Extract the (x, y) coordinate from the center of the cell holding the provided text.  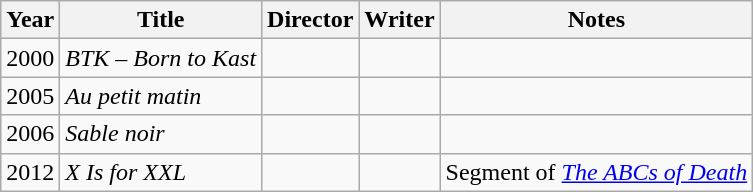
Director (310, 20)
BTK – Born to Kast (161, 58)
Year (30, 20)
Segment of The ABCs of Death (596, 172)
2012 (30, 172)
Sable noir (161, 134)
2000 (30, 58)
2005 (30, 96)
X Is for XXL (161, 172)
2006 (30, 134)
Writer (400, 20)
Au petit matin (161, 96)
Title (161, 20)
Notes (596, 20)
